For the text-containing cell, return its midpoint in [x, y] coordinate format. 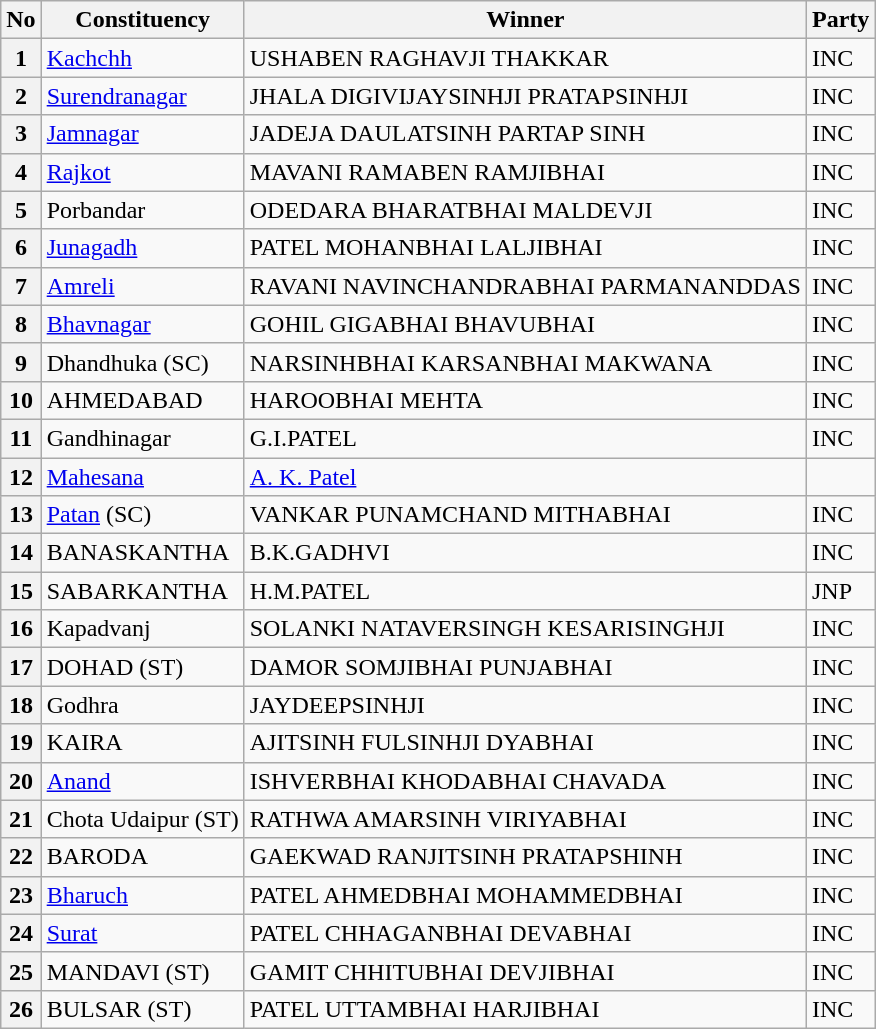
KAIRA [142, 743]
GAEKWAD RANJITSINH PRATAPSHINH [525, 857]
3 [21, 134]
7 [21, 286]
PATEL MOHANBHAI LALJIBHAI [525, 248]
15 [21, 591]
Surat [142, 933]
8 [21, 324]
USHABEN RAGHAVJI THAKKAR [525, 58]
25 [21, 971]
22 [21, 857]
ISHVERBHAI KHODABHAI CHAVADA [525, 781]
5 [21, 210]
Patan (SC) [142, 515]
2 [21, 96]
PATEL AHMEDBHAI MOHAMMEDBHAI [525, 895]
DOHAD (ST) [142, 667]
VANKAR PUNAMCHAND MITHABHAI [525, 515]
10 [21, 400]
Kapadvanj [142, 629]
Dhandhuka (SC) [142, 362]
BANASKANTHA [142, 553]
A. K. Patel [525, 477]
Godhra [142, 705]
G.I.PATEL [525, 438]
1 [21, 58]
Kachchh [142, 58]
13 [21, 515]
SOLANKI NATAVERSINGH KESARISINGHJI [525, 629]
Bharuch [142, 895]
ODEDARA BHARATBHAI MALDEVJI [525, 210]
GOHIL GIGABHAI BHAVUBHAI [525, 324]
9 [21, 362]
Rajkot [142, 172]
H.M.PATEL [525, 591]
Party [840, 20]
GAMIT CHHITUBHAI DEVJIBHAI [525, 971]
DAMOR SOMJIBHAI PUNJABHAI [525, 667]
12 [21, 477]
Junagadh [142, 248]
Bhavnagar [142, 324]
Surendranagar [142, 96]
Amreli [142, 286]
14 [21, 553]
RAVANI NAVINCHANDRABHAI PARMANANDDAS [525, 286]
26 [21, 1009]
16 [21, 629]
JNP [840, 591]
20 [21, 781]
Chota Udaipur (ST) [142, 819]
Mahesana [142, 477]
23 [21, 895]
18 [21, 705]
19 [21, 743]
17 [21, 667]
HAROOBHAI MEHTA [525, 400]
PATEL CHHAGANBHAI DEVABHAI [525, 933]
MANDAVI (ST) [142, 971]
6 [21, 248]
11 [21, 438]
4 [21, 172]
Gandhinagar [142, 438]
JADEJA DAULATSINH PARTAP SINH [525, 134]
B.K.GADHVI [525, 553]
BARODA [142, 857]
BULSAR (ST) [142, 1009]
AJITSINH FULSINHJI DYABHAI [525, 743]
Anand [142, 781]
JAYDEEPSINHJI [525, 705]
JHALA DIGIVIJAYSINHJI PRATAPSINHJI [525, 96]
SABARKANTHA [142, 591]
Winner [525, 20]
NARSINHBHAI KARSANBHAI MAKWANA [525, 362]
RATHWA AMARSINH VIRIYABHAI [525, 819]
AHMEDABAD [142, 400]
No [21, 20]
Constituency [142, 20]
PATEL UTTAMBHAI HARJIBHAI [525, 1009]
21 [21, 819]
Porbandar [142, 210]
24 [21, 933]
MAVANI RAMABEN RAMJIBHAI [525, 172]
Jamnagar [142, 134]
